From the cell containing the given text, extract its center point as [x, y] coordinate. 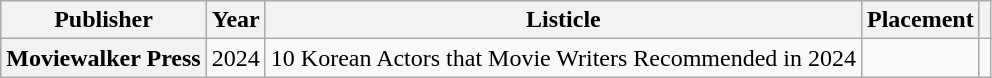
10 Korean Actors that Movie Writers Recommended in 2024 [563, 58]
Listicle [563, 20]
Publisher [104, 20]
Year [236, 20]
2024 [236, 58]
Placement [920, 20]
Moviewalker Press [104, 58]
